Search for the cell housing the specified text and yield its (X, Y) center coordinate. 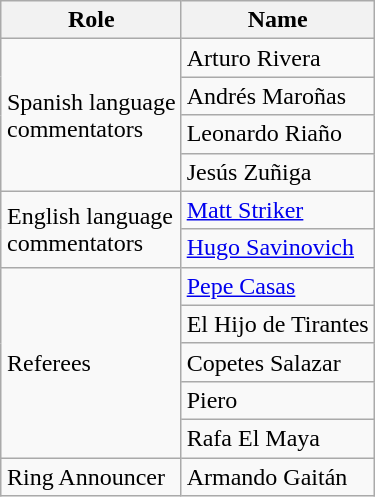
Armando Gaitán (278, 477)
Role (91, 20)
Copetes Salazar (278, 362)
Spanish languagecommentators (91, 115)
Pepe Casas (278, 286)
English languagecommentators (91, 229)
Piero (278, 400)
Leonardo Riaño (278, 134)
Arturo Rivera (278, 58)
Andrés Maroñas (278, 96)
Name (278, 20)
Rafa El Maya (278, 438)
Jesús Zuñiga (278, 172)
Hugo Savinovich (278, 248)
Referees (91, 362)
Ring Announcer (91, 477)
El Hijo de Tirantes (278, 324)
Matt Striker (278, 210)
